Identify which cell holds the provided text, then report its (X, Y) central coordinate. 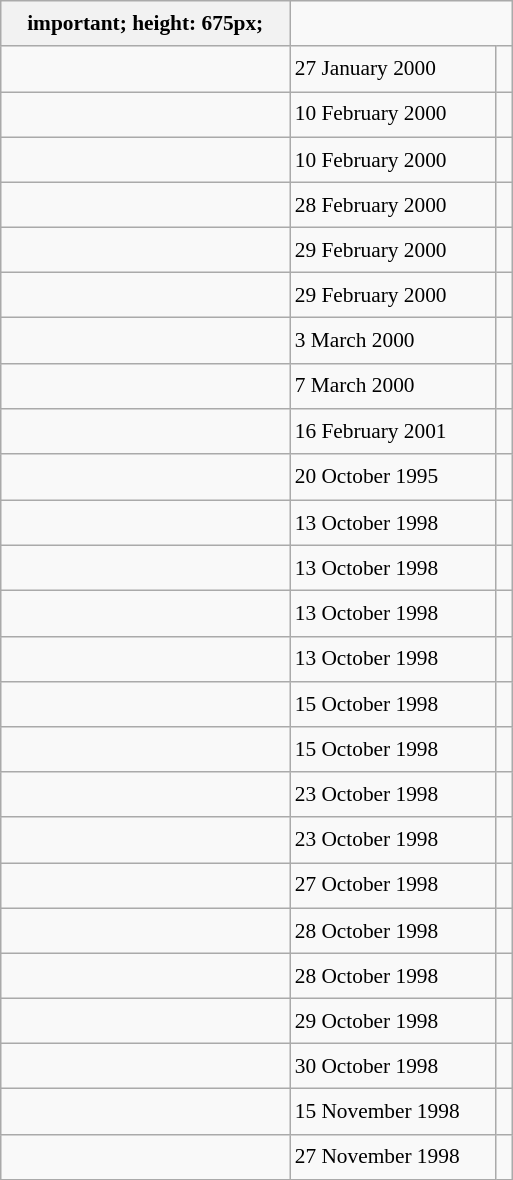
15 November 1998 (392, 1112)
7 March 2000 (392, 386)
27 October 1998 (392, 884)
3 March 2000 (392, 340)
27 November 1998 (392, 1156)
30 October 1998 (392, 1066)
27 January 2000 (392, 68)
20 October 1995 (392, 478)
important; height: 675px; (146, 24)
29 October 1998 (392, 1020)
28 February 2000 (392, 204)
16 February 2001 (392, 430)
